Pinpoint the cell where the given text exists, returning its (x, y) midpoint coordinate. 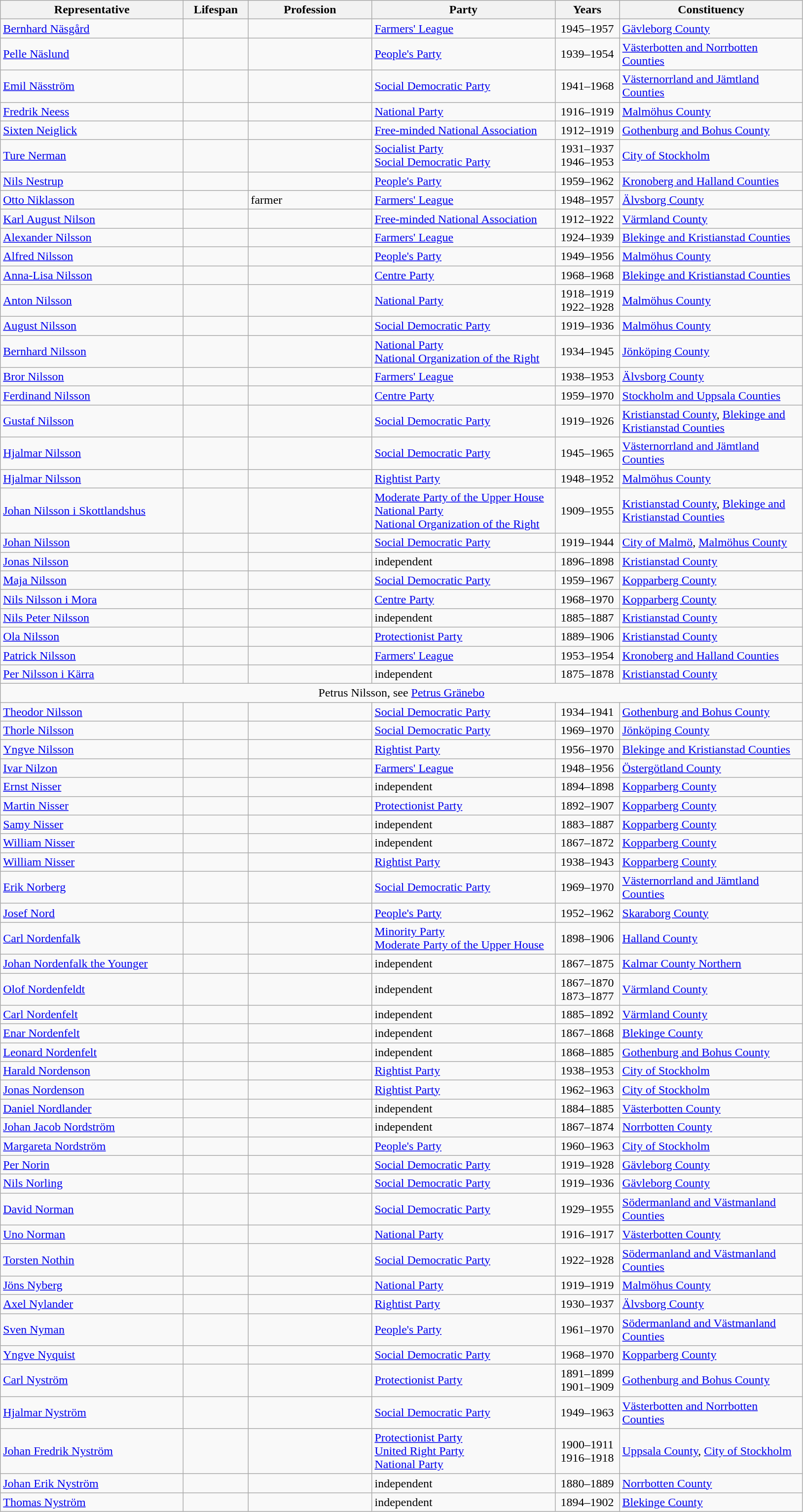
1867–1872 (587, 843)
National Party National Organization of the Right (464, 351)
Anna-Lisa Nilsson (92, 275)
August Nilsson (92, 326)
Jonas Nilsson (92, 561)
1916–1917 (587, 1234)
1919–1928 (587, 1165)
Nils Nestrup (92, 181)
Representative (92, 10)
1949–1956 (587, 256)
Ivar Nilzon (92, 768)
Enar Nordenfelt (92, 1033)
Ernst Nisser (92, 787)
Kalmar County Northern (711, 963)
Per Nilsson i Kärra (92, 674)
Östergötland County (711, 768)
Sixten Neiglick (92, 130)
1948–1957 (587, 200)
Bror Nilsson (92, 377)
1945–1957 (587, 29)
1922–1928 (587, 1260)
Nils Norling (92, 1183)
1875–1878 (587, 674)
Margareta Nordström (92, 1146)
1929–1955 (587, 1209)
Johan Jacob Nordström (92, 1127)
1938–1943 (587, 862)
Ferdinand Nilsson (92, 396)
Emil Näsström (92, 86)
farmer (310, 200)
Hjalmar Nyström (92, 1413)
Alfred Nilsson (92, 256)
1867–18701873–1877 (587, 989)
1931–19371946–1953 (587, 156)
Yngve Nilsson (92, 749)
Daniel Nordlander (92, 1108)
Leonard Nordenfelt (92, 1052)
1891–18991901–1909 (587, 1380)
1894–1898 (587, 787)
Johan Nilsson i Skottlandshus (92, 511)
Karl August Nilson (92, 219)
1880–1889 (587, 1483)
Gustaf Nilsson (92, 421)
Otto Niklasson (92, 200)
Sven Nyman (92, 1329)
Johan Erik Nyström (92, 1483)
1924–1939 (587, 237)
1959–1962 (587, 181)
Socialist Party Social Democratic Party (464, 156)
Erik Norberg (92, 887)
1896–1898 (587, 561)
1934–1945 (587, 351)
David Norman (92, 1209)
Johan Nordenfalk the Younger (92, 963)
Skaraborg County (711, 913)
Jöns Nyberg (92, 1285)
1867–1868 (587, 1033)
Ola Nilsson (92, 636)
Bernhard Näsgård (92, 29)
Johan Fredrik Nyström (92, 1451)
Alexander Nilsson (92, 237)
Torsten Nothin (92, 1260)
1892–1907 (587, 806)
Protectionist Party United Right Party National Party (464, 1451)
Patrick Nilsson (92, 656)
1959–1970 (587, 396)
1968–1968 (587, 275)
Stockholm and Uppsala Counties (711, 396)
Years (587, 10)
Moderate Party of the Upper House National Party National Organization of the Right (464, 511)
1956–1970 (587, 749)
Uppsala County, City of Stockholm (711, 1451)
1941–1968 (587, 86)
Theodor Nilsson (92, 712)
Minority Party Moderate Party of the Upper House (464, 938)
Carl Nyström (92, 1380)
Carl Nordenfelt (92, 1015)
1919–1926 (587, 421)
1900–19111916–1918 (587, 1451)
Uno Norman (92, 1234)
1961–1970 (587, 1329)
Jonas Nordenson (92, 1090)
1867–1875 (587, 963)
Olof Nordenfeldt (92, 989)
1930–1937 (587, 1304)
1885–1887 (587, 618)
1898–1906 (587, 938)
Constituency (711, 10)
1919–1919 (587, 1285)
1883–1887 (587, 824)
Nils Nilsson i Mora (92, 599)
Thomas Nyström (92, 1502)
Maja Nilsson (92, 580)
1894–1902 (587, 1502)
Petrus Nilsson, see Petrus Gränebo (401, 693)
1953–1954 (587, 656)
Samy Nisser (92, 824)
1949–1963 (587, 1413)
Johan Nilsson (92, 543)
1948–1956 (587, 768)
Thorle Nilsson (92, 731)
Nils Peter Nilsson (92, 618)
Yngve Nyquist (92, 1355)
Fredrik Neess (92, 111)
1885–1892 (587, 1015)
Martin Nisser (92, 806)
1959–1967 (587, 580)
1939–1954 (587, 54)
1945–1965 (587, 453)
1919–1944 (587, 543)
Pelle Näslund (92, 54)
1867–1874 (587, 1127)
1960–1963 (587, 1146)
1889–1906 (587, 636)
1918–19191922–1928 (587, 301)
Harald Nordenson (92, 1071)
Axel Nylander (92, 1304)
Party (464, 10)
1948–1952 (587, 479)
Per Norin (92, 1165)
1912–1922 (587, 219)
City of Malmö, Malmöhus County (711, 543)
Carl Nordenfalk (92, 938)
1962–1963 (587, 1090)
Profession (310, 10)
Lifespan (216, 10)
Anton Nilsson (92, 301)
Josef Nord (92, 913)
Ture Nerman (92, 156)
1916–1919 (587, 111)
1912–1919 (587, 130)
1934–1941 (587, 712)
Halland County (711, 938)
1868–1885 (587, 1052)
1909–1955 (587, 511)
1884–1885 (587, 1108)
Bernhard Nilsson (92, 351)
1952–1962 (587, 913)
